Capture the cell that displays the provided text and extract its [X, Y] central coordinate. 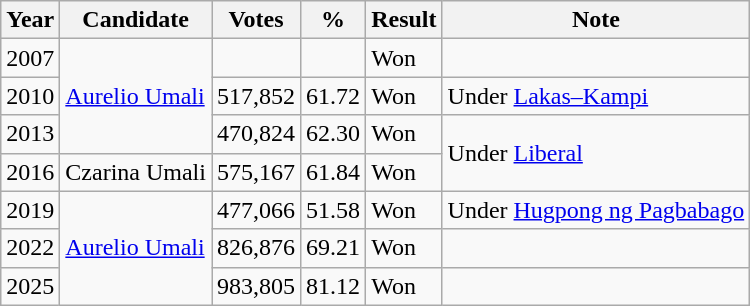
81.12 [334, 286]
2025 [30, 286]
Under Hugpong ng Pagbabago [596, 210]
2016 [30, 172]
51.58 [334, 210]
61.72 [334, 96]
Votes [256, 20]
477,066 [256, 210]
% [334, 20]
61.84 [334, 172]
2019 [30, 210]
Candidate [136, 20]
Year [30, 20]
2007 [30, 58]
Result [404, 20]
2022 [30, 248]
2010 [30, 96]
470,824 [256, 134]
517,852 [256, 96]
62.30 [334, 134]
69.21 [334, 248]
2013 [30, 134]
Under Lakas–Kampi [596, 96]
Under Liberal [596, 153]
Czarina Umali [136, 172]
575,167 [256, 172]
Note [596, 20]
983,805 [256, 286]
826,876 [256, 248]
